Identify which cell holds the provided text, then report its [X, Y] central coordinate. 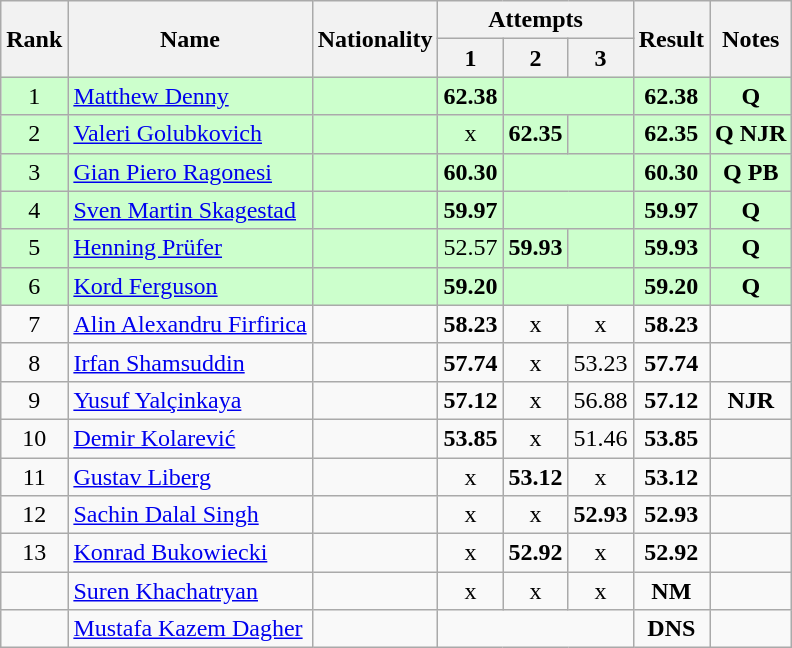
53.23 [600, 362]
Q PB [751, 172]
4 [34, 210]
Rank [34, 39]
Yusuf Yalçinkaya [190, 400]
56.88 [600, 400]
7 [34, 324]
Henning Prüfer [190, 248]
Alin Alexandru Firfirica [190, 324]
Q NJR [751, 134]
10 [34, 438]
Matthew Denny [190, 96]
13 [34, 553]
12 [34, 515]
Irfan Shamsuddin [190, 362]
Sachin Dalal Singh [190, 515]
Suren Khachatryan [190, 591]
NM [671, 591]
11 [34, 477]
NJR [751, 400]
9 [34, 400]
Nationality [375, 39]
52.57 [470, 248]
5 [34, 248]
51.46 [600, 438]
Valeri Golubkovich [190, 134]
Kord Ferguson [190, 286]
Mustafa Kazem Dagher [190, 629]
Notes [751, 39]
Konrad Bukowiecki [190, 553]
Name [190, 39]
Result [671, 39]
8 [34, 362]
DNS [671, 629]
Gian Piero Ragonesi [190, 172]
Gustav Liberg [190, 477]
Attempts [536, 20]
Sven Martin Skagestad [190, 210]
Demir Kolarević [190, 438]
6 [34, 286]
